Return (x, y) of the center of cell containing provided text 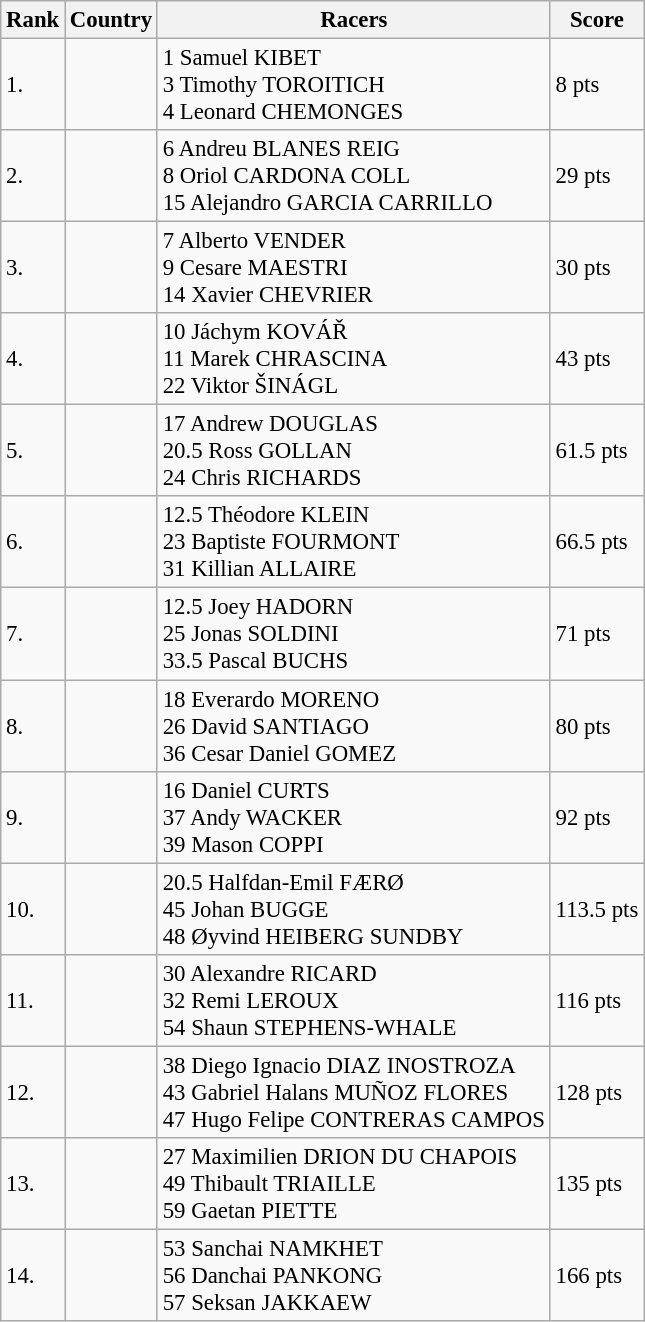
8 pts (596, 85)
71 pts (596, 634)
13. (33, 1184)
10. (33, 909)
17 Andrew DOUGLAS20.5 Ross GOLLAN24 Chris RICHARDS (354, 451)
Country (112, 20)
29 pts (596, 176)
3. (33, 268)
6. (33, 542)
4. (33, 359)
16 Daniel CURTS37 Andy WACKER39 Mason COPPI (354, 817)
43 pts (596, 359)
128 pts (596, 1092)
Racers (354, 20)
10 Jáchym KOVÁŘ11 Marek CHRASCINA22 Viktor ŠINÁGL (354, 359)
7. (33, 634)
116 pts (596, 1000)
9. (33, 817)
6 Andreu BLANES REIG8 Oriol CARDONA COLL15 Alejandro GARCIA CARRILLO (354, 176)
7 Alberto VENDER9 Cesare MAESTRI14 Xavier CHEVRIER (354, 268)
135 pts (596, 1184)
27 Maximilien DRION DU CHAPOIS49 Thibault TRIAILLE59 Gaetan PIETTE (354, 1184)
1. (33, 85)
12. (33, 1092)
30 pts (596, 268)
92 pts (596, 817)
2. (33, 176)
5. (33, 451)
80 pts (596, 726)
38 Diego Ignacio DIAZ INOSTROZA43 Gabriel Halans MUÑOZ FLORES47 Hugo Felipe CONTRERAS CAMPOS (354, 1092)
12.5 Joey HADORN25 Jonas SOLDINI33.5 Pascal BUCHS (354, 634)
Rank (33, 20)
20.5 Halfdan-Emil FÆRØ45 Johan BUGGE48 Øyvind HEIBERG SUNDBY (354, 909)
Score (596, 20)
113.5 pts (596, 909)
53 Sanchai NAMKHET56 Danchai PANKONG57 Seksan JAKKAEW (354, 1275)
8. (33, 726)
1 Samuel KIBET3 Timothy TOROITICH4 Leonard CHEMONGES (354, 85)
61.5 pts (596, 451)
166 pts (596, 1275)
11. (33, 1000)
66.5 pts (596, 542)
30 Alexandre RICARD32 Remi LEROUX54 Shaun STEPHENS-WHALE (354, 1000)
14. (33, 1275)
12.5 Théodore KLEIN23 Baptiste FOURMONT31 Killian ALLAIRE (354, 542)
18 Everardo MORENO26 David SANTIAGO36 Cesar Daniel GOMEZ (354, 726)
